Find where the given text appears and provide that cell's center as [X, Y] coordinate. 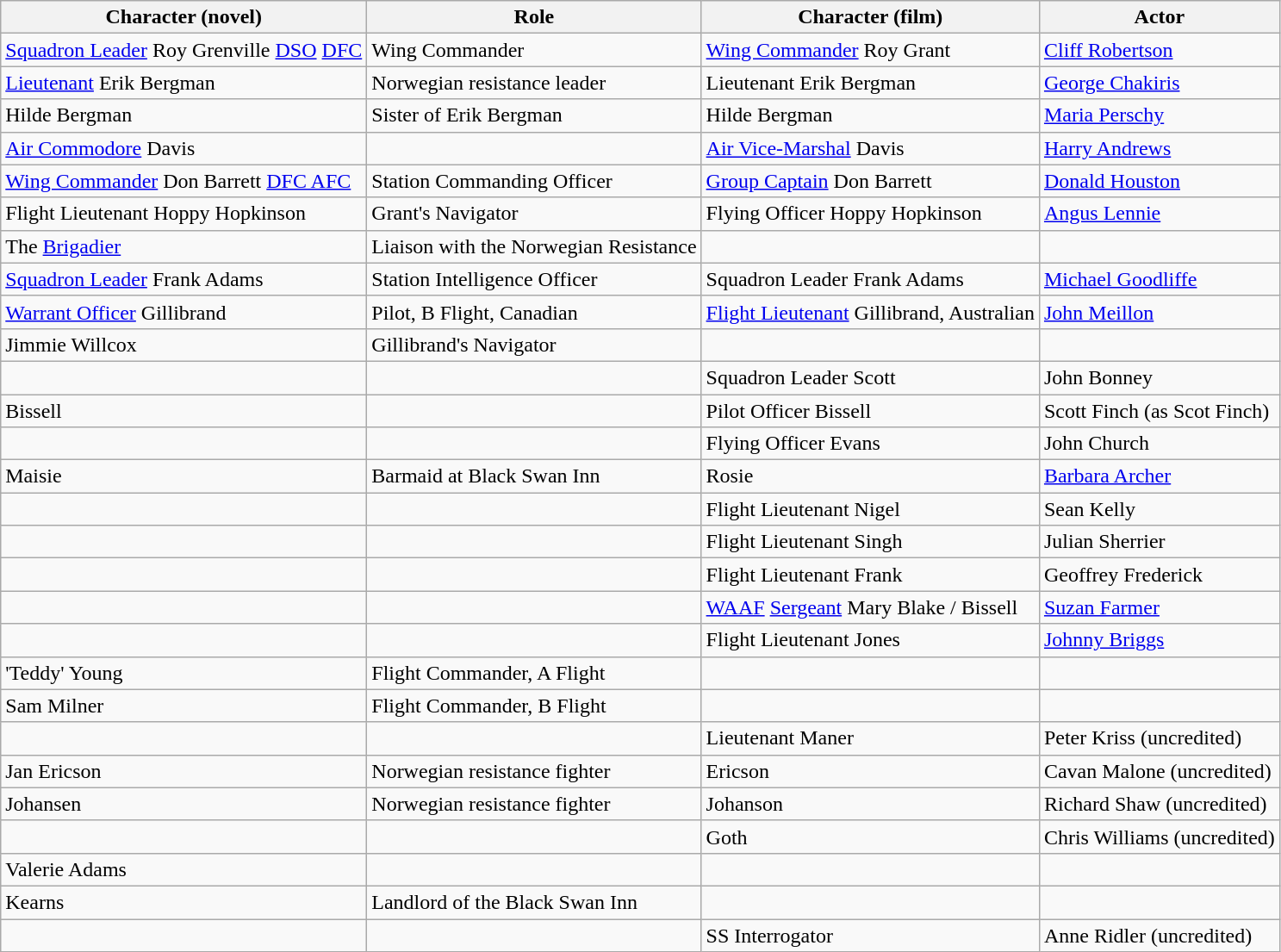
Donald Houston [1160, 181]
Sam Milner [184, 706]
Wing Commander Don Barrett DFC AFC [184, 181]
Liaison with the Norwegian Resistance [534, 246]
Air Vice-Marshal Davis [870, 148]
John Church [1160, 444]
Chris Williams (uncredited) [1160, 837]
Sean Kelly [1160, 509]
Johanson [870, 804]
Peter Kriss (uncredited) [1160, 738]
Michael Goodliffe [1160, 279]
Valerie Adams [184, 869]
Johansen [184, 804]
Goth [870, 837]
Squadron Leader Scott [870, 377]
Julian Sherrier [1160, 542]
Flight Lieutenant Nigel [870, 509]
Wing Commander [534, 50]
Pilot, B Flight, Canadian [534, 312]
Geoffrey Frederick [1160, 575]
WAAF Sergeant Mary Blake / Bissell [870, 607]
Station Commanding Officer [534, 181]
SS Interrogator [870, 935]
Scott Finch (as Scot Finch) [1160, 411]
Sister of Erik Bergman [534, 115]
Maria Perschy [1160, 115]
Flight Lieutenant Singh [870, 542]
Flying Officer Hoppy Hopkinson [870, 214]
Jimmie Willcox [184, 345]
Actor [1160, 17]
Suzan Farmer [1160, 607]
Jan Ericson [184, 771]
Barmaid at Black Swan Inn [534, 476]
Group Captain Don Barrett [870, 181]
'Teddy' Young [184, 673]
Landlord of the Black Swan Inn [534, 902]
Barbara Archer [1160, 476]
Role [534, 17]
Wing Commander Roy Grant [870, 50]
Cavan Malone (uncredited) [1160, 771]
Warrant Officer Gillibrand [184, 312]
Pilot Officer Bissell [870, 411]
Harry Andrews [1160, 148]
Flight Lieutenant Frank [870, 575]
John Meillon [1160, 312]
Flight Lieutenant Gillibrand, Australian [870, 312]
Grant's Navigator [534, 214]
Squadron Leader Roy Grenville DSO DFC [184, 50]
Norwegian resistance leader [534, 83]
Rosie [870, 476]
Gillibrand's Navigator [534, 345]
Station Intelligence Officer [534, 279]
Maisie [184, 476]
John Bonney [1160, 377]
Cliff Robertson [1160, 50]
Character (novel) [184, 17]
Flight Lieutenant Hoppy Hopkinson [184, 214]
Flight Lieutenant Jones [870, 640]
Air Commodore Davis [184, 148]
Flying Officer Evans [870, 444]
Angus Lennie [1160, 214]
Flight Commander, B Flight [534, 706]
Kearns [184, 902]
Lieutenant Maner [870, 738]
Richard Shaw (uncredited) [1160, 804]
Character (film) [870, 17]
Bissell [184, 411]
George Chakiris [1160, 83]
Ericson [870, 771]
Flight Commander, A Flight [534, 673]
Johnny Briggs [1160, 640]
Anne Ridler (uncredited) [1160, 935]
The Brigadier [184, 246]
